Provide the (x, y) coordinate of the cell's center where the given text is located.  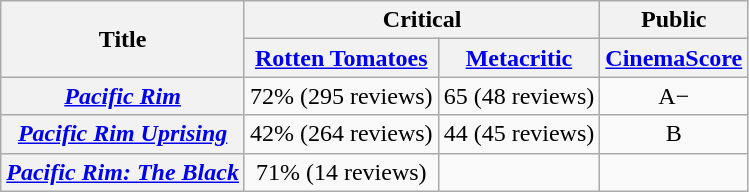
Public (674, 20)
Pacific Rim Uprising (123, 134)
B (674, 134)
A− (674, 96)
65 (48 reviews) (519, 96)
Critical (422, 20)
Title (123, 39)
Pacific Rim (123, 96)
CinemaScore (674, 58)
72% (295 reviews) (341, 96)
Pacific Rim: The Black (123, 172)
Rotten Tomatoes (341, 58)
Metacritic (519, 58)
71% (14 reviews) (341, 172)
44 (45 reviews) (519, 134)
42% (264 reviews) (341, 134)
